Determine the [X, Y] coordinate at the center of the cell enclosing the given text.  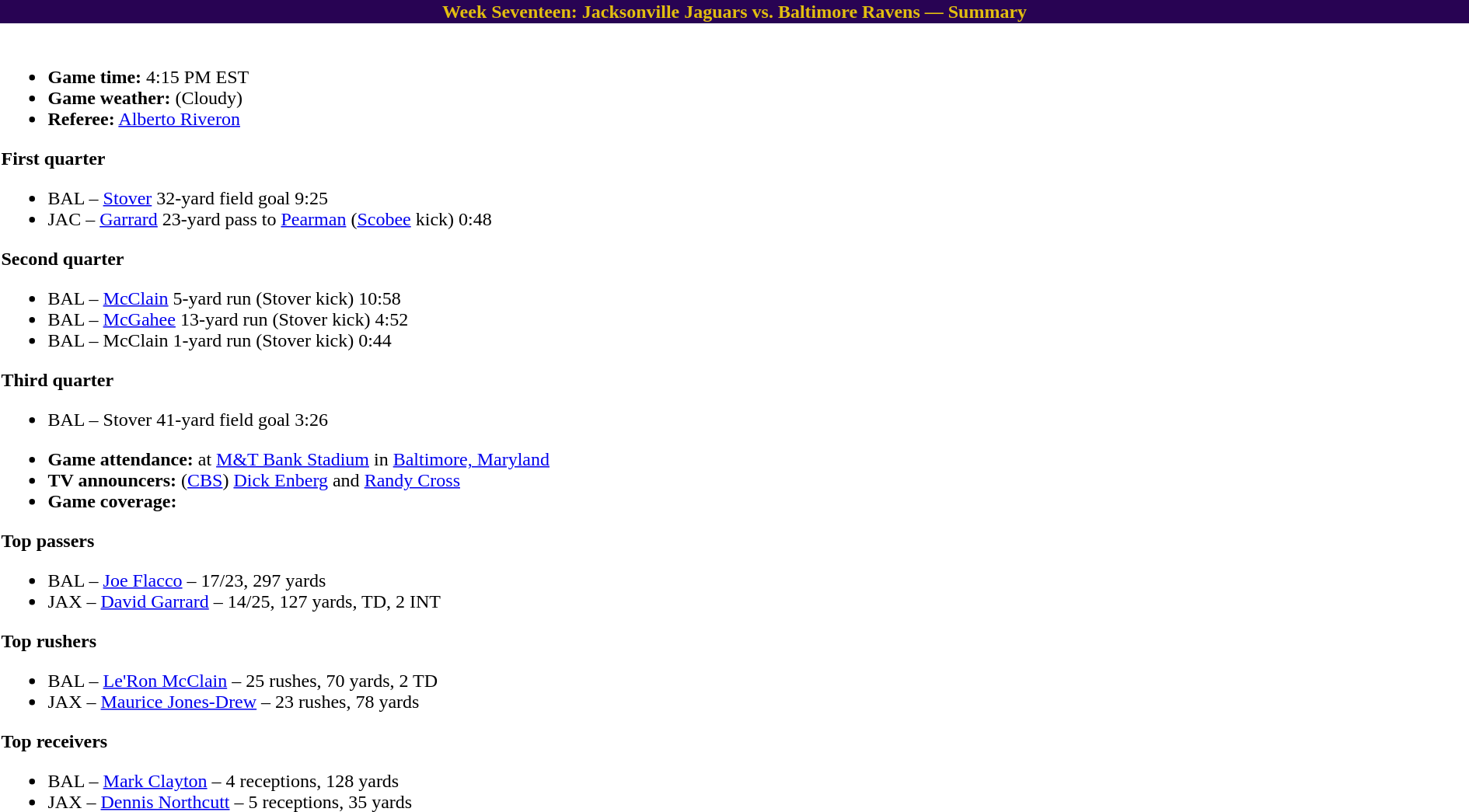
Week Seventeen: Jacksonville Jaguars vs. Baltimore Ravens — Summary [734, 12]
